From the cell containing the given text, extract its center point as (x, y) coordinate. 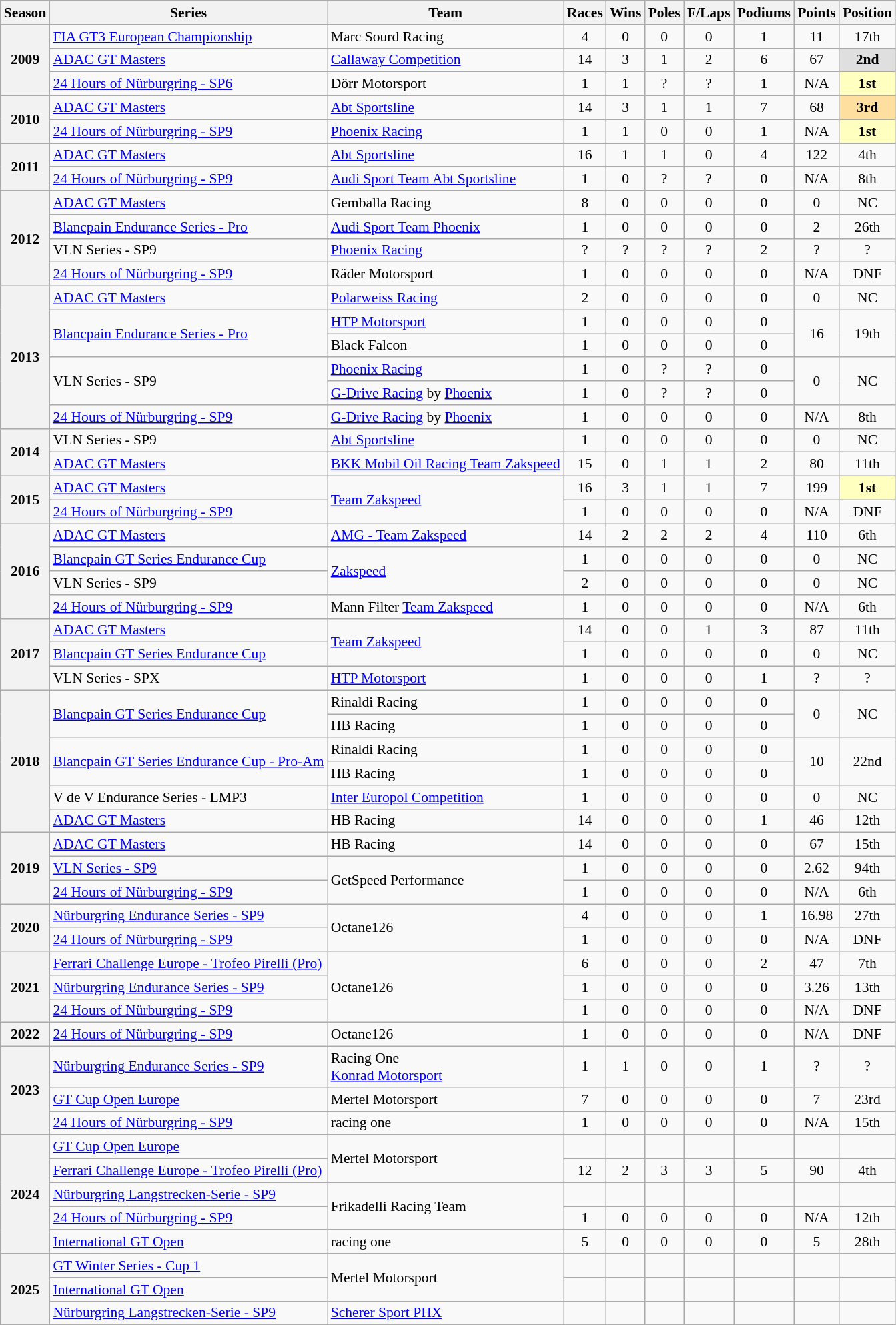
26th (867, 227)
2014 (25, 452)
19th (867, 334)
110 (817, 536)
22nd (867, 762)
2012 (25, 238)
2.62 (817, 869)
BKK Mobil Oil Racing Team Zakspeed (446, 464)
90 (817, 1171)
V de V Endurance Series - LMP3 (188, 797)
10 (817, 762)
GetSpeed Performance (446, 881)
2016 (25, 571)
Scherer Sport PHX (446, 1313)
Zakspeed (446, 571)
Wins (626, 13)
F/Laps (709, 13)
11 (817, 37)
2nd (867, 60)
13th (867, 987)
Räder Motorsport (446, 274)
12 (585, 1171)
AMG - Team Zakspeed (446, 536)
3rd (867, 108)
Audi Sport Team Phoenix (446, 227)
199 (817, 488)
7th (867, 963)
Races (585, 13)
2023 (25, 1091)
Gemballa Racing (446, 203)
Podiums (765, 13)
2019 (25, 869)
2022 (25, 1035)
2009 (25, 60)
Inter Europol Competition (446, 797)
46 (817, 821)
Series (188, 13)
16.98 (817, 916)
Black Falcon (446, 346)
2024 (25, 1194)
2020 (25, 927)
2021 (25, 987)
17th (867, 37)
2025 (25, 1289)
Dörr Motorsport (446, 84)
Marc Sourd Racing (446, 37)
47 (817, 963)
Blancpain GT Series Endurance Cup - Pro-Am (188, 762)
94th (867, 869)
Frikadelli Racing Team (446, 1206)
2011 (25, 167)
28th (867, 1242)
122 (817, 155)
Poles (664, 13)
Audi Sport Team Abt Sportsline (446, 179)
2015 (25, 500)
Season (25, 13)
87 (817, 630)
Mann Filter Team Zakspeed (446, 607)
Racing OneKonrad Motorsport (446, 1067)
Points (817, 13)
2017 (25, 654)
Team (446, 13)
3.26 (817, 987)
FIA GT3 European Championship (188, 37)
VLN Series - SPX (188, 679)
2010 (25, 120)
23rd (867, 1099)
GT Winter Series - Cup 1 (188, 1266)
15 (585, 464)
Callaway Competition (446, 60)
2013 (25, 358)
8 (585, 203)
68 (817, 108)
80 (817, 464)
2018 (25, 761)
27th (867, 916)
24 Hours of Nürburgring - SP6 (188, 84)
Position (867, 13)
Polarweiss Racing (446, 298)
